Scan for the cell matching the given text and deliver its (x, y) coordinate at center. 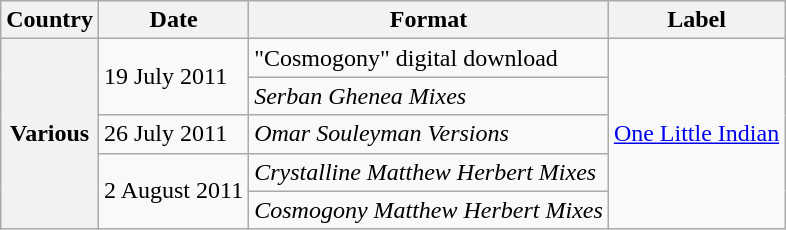
Omar Souleyman Versions (429, 134)
Country (50, 20)
2 August 2011 (173, 191)
Crystalline Matthew Herbert Mixes (429, 172)
26 July 2011 (173, 134)
Format (429, 20)
One Little Indian (696, 134)
Cosmogony Matthew Herbert Mixes (429, 210)
Label (696, 20)
Serban Ghenea Mixes (429, 96)
Various (50, 134)
19 July 2011 (173, 77)
Date (173, 20)
"Cosmogony" digital download (429, 58)
